Scan for the cell matching the given text and deliver its (X, Y) coordinate at center. 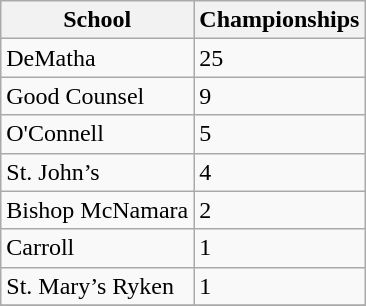
2 (280, 210)
St. Mary’s Ryken (98, 286)
Bishop McNamara (98, 210)
9 (280, 96)
St. John’s (98, 172)
Good Counsel (98, 96)
4 (280, 172)
Carroll (98, 248)
DeMatha (98, 58)
O'Connell (98, 134)
Championships (280, 20)
5 (280, 134)
School (98, 20)
25 (280, 58)
